Capture the cell that displays the provided text and extract its (x, y) central coordinate. 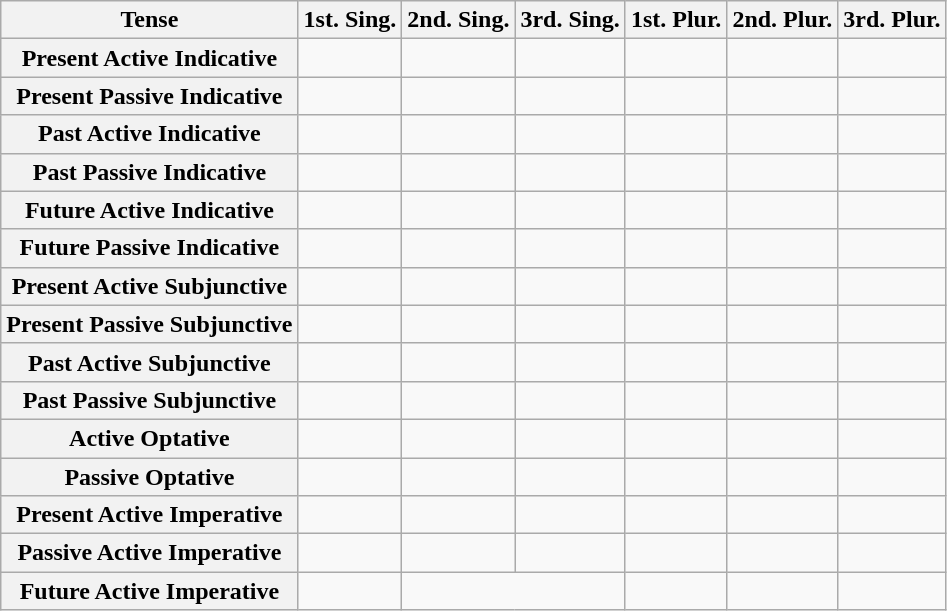
Present Active Imperative (150, 515)
Past Active Subjunctive (150, 362)
Present Active Subjunctive (150, 286)
Present Active Indicative (150, 58)
1st. Sing. (350, 20)
Passive Active Imperative (150, 553)
Past Passive Subjunctive (150, 400)
Past Active Indicative (150, 134)
Future Passive Indicative (150, 248)
Tense (150, 20)
3rd. Plur. (892, 20)
Past Passive Indicative (150, 172)
3rd. Sing. (570, 20)
Active Optative (150, 438)
2nd. Plur. (782, 20)
1st. Plur. (676, 20)
Passive Optative (150, 477)
2nd. Sing. (458, 20)
Future Active Imperative (150, 591)
Present Passive Indicative (150, 96)
Present Passive Subjunctive (150, 324)
Future Active Indicative (150, 210)
